Provide the [x, y] coordinate of the cell's center where the given text is located.  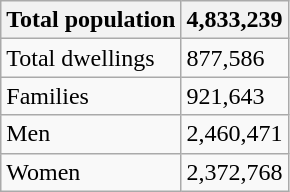
2,460,471 [234, 134]
Total population [91, 20]
Families [91, 96]
877,586 [234, 58]
Total dwellings [91, 58]
921,643 [234, 96]
Men [91, 134]
Women [91, 172]
2,372,768 [234, 172]
4,833,239 [234, 20]
